Capture the cell that displays the provided text and extract its (X, Y) central coordinate. 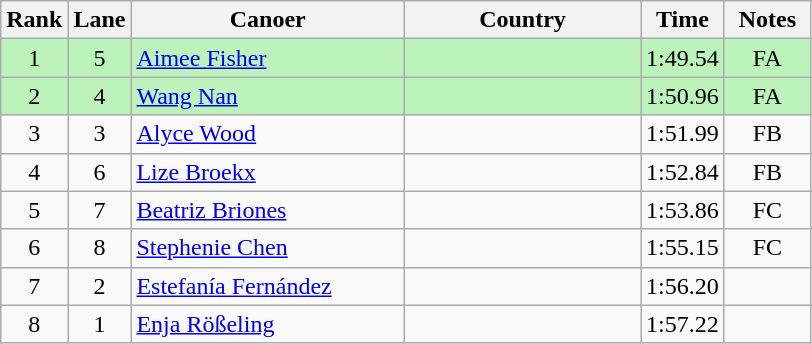
Notes (767, 20)
Enja Rößeling (268, 324)
Wang Nan (268, 96)
Beatriz Briones (268, 210)
1:53.86 (683, 210)
1:56.20 (683, 286)
1:51.99 (683, 134)
Time (683, 20)
Lize Broekx (268, 172)
Country (522, 20)
Estefanía Fernández (268, 286)
Canoer (268, 20)
Stephenie Chen (268, 248)
Alyce Wood (268, 134)
Rank (34, 20)
1:52.84 (683, 172)
1:55.15 (683, 248)
1:57.22 (683, 324)
Lane (100, 20)
1:50.96 (683, 96)
1:49.54 (683, 58)
Aimee Fisher (268, 58)
